Output the [X, Y] coordinate of the center of the cell containing the given text.  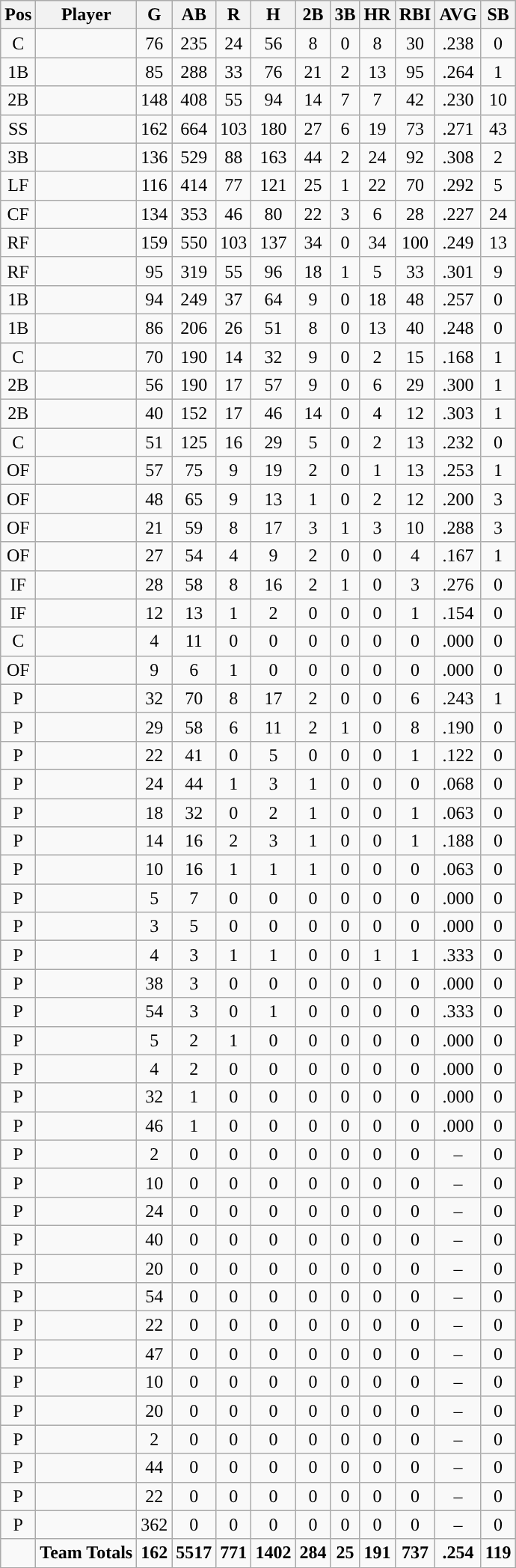
152 [194, 414]
206 [194, 328]
H [274, 15]
550 [194, 242]
119 [498, 1553]
92 [415, 157]
.190 [458, 727]
65 [194, 499]
41 [194, 755]
64 [274, 299]
249 [194, 299]
529 [194, 157]
38 [154, 983]
80 [274, 214]
.167 [458, 556]
15 [415, 357]
R [233, 15]
.303 [458, 414]
SB [498, 15]
148 [154, 100]
SS [18, 129]
121 [274, 186]
.271 [458, 129]
LF [18, 186]
362 [154, 1525]
.230 [458, 100]
Player [87, 15]
26 [233, 328]
77 [233, 186]
137 [274, 242]
.264 [458, 72]
42 [415, 100]
Pos [18, 15]
.248 [458, 328]
.301 [458, 271]
Team Totals [87, 1553]
.154 [458, 613]
319 [194, 271]
134 [154, 214]
.308 [458, 157]
.168 [458, 357]
159 [154, 242]
737 [415, 1553]
.068 [458, 784]
96 [274, 271]
.292 [458, 186]
353 [194, 214]
.227 [458, 214]
288 [194, 72]
136 [154, 157]
180 [274, 129]
.249 [458, 242]
235 [194, 43]
75 [194, 471]
.243 [458, 698]
.238 [458, 43]
43 [498, 129]
.254 [458, 1553]
G [154, 15]
85 [154, 72]
.188 [458, 841]
73 [415, 129]
284 [313, 1553]
37 [233, 299]
HR [377, 15]
47 [154, 1354]
30 [415, 43]
88 [233, 157]
AVG [458, 15]
CF [18, 214]
AB [194, 15]
.253 [458, 471]
.122 [458, 755]
59 [194, 528]
191 [377, 1553]
.300 [458, 385]
.232 [458, 442]
.288 [458, 528]
408 [194, 100]
414 [194, 186]
125 [194, 442]
116 [154, 186]
.200 [458, 499]
86 [154, 328]
5517 [194, 1553]
664 [194, 129]
100 [415, 242]
RBI [415, 15]
1402 [274, 1553]
771 [233, 1553]
.276 [458, 585]
.257 [458, 299]
163 [274, 157]
